Scan for the cell matching the given text and deliver its [X, Y] coordinate at center. 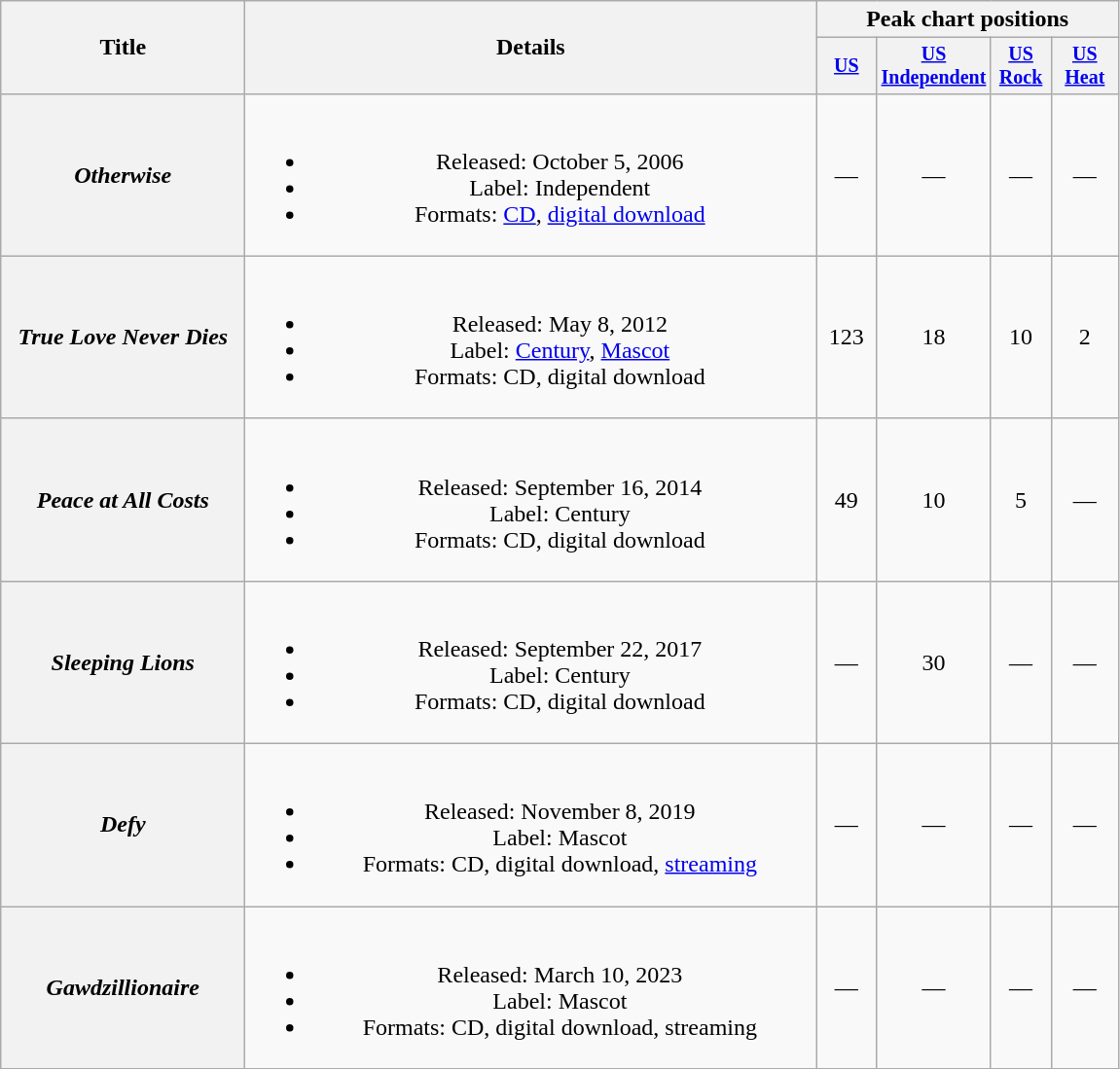
Peace at All Costs [123, 500]
True Love Never Dies [123, 337]
Released: November 8, 2019Label: MascotFormats: CD, digital download, streaming [531, 825]
USHeat [1084, 66]
Gawdzillionaire [123, 988]
Title [123, 48]
30 [934, 661]
US Rock [1021, 66]
5 [1021, 500]
49 [847, 500]
Released: May 8, 2012Label: Century, MascotFormats: CD, digital download [531, 337]
Otherwise [123, 175]
2 [1084, 337]
USIndependent [934, 66]
18 [934, 337]
Released: September 16, 2014Label: CenturyFormats: CD, digital download [531, 500]
Released: October 5, 2006Label: IndependentFormats: CD, digital download [531, 175]
US [847, 66]
123 [847, 337]
Released: September 22, 2017Label: CenturyFormats: CD, digital download [531, 661]
Defy [123, 825]
Details [531, 48]
Sleeping Lions [123, 661]
Peak chart positions [967, 19]
Released: March 10, 2023Label: MascotFormats: CD, digital download, streaming [531, 988]
